Locate the cell with the specified text and output its (x, y) center coordinate. 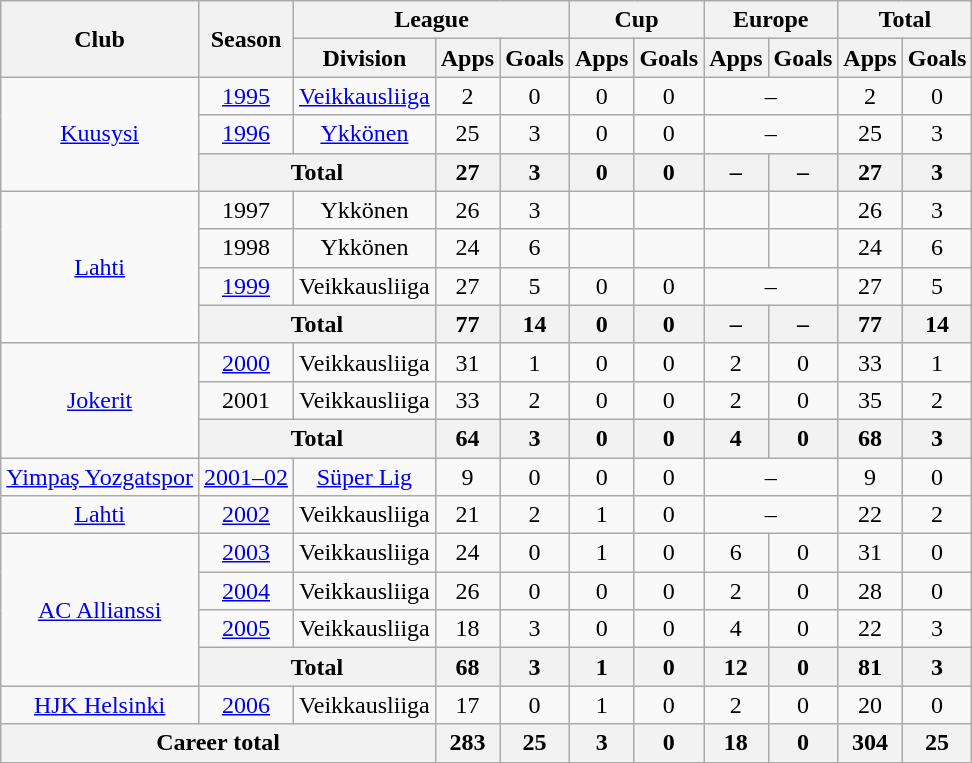
28 (870, 591)
Europe (771, 20)
1998 (246, 248)
HJK Helsinki (100, 705)
Yimpaş Yozgatspor (100, 477)
2001 (246, 400)
2002 (246, 515)
20 (870, 705)
283 (467, 743)
35 (870, 400)
Süper Lig (365, 477)
2001–02 (246, 477)
AC Allianssi (100, 610)
2003 (246, 553)
Kuusysi (100, 134)
Club (100, 39)
Jokerit (100, 400)
81 (870, 667)
1997 (246, 210)
64 (467, 438)
Division (365, 58)
2005 (246, 629)
Season (246, 39)
Cup (636, 20)
1999 (246, 286)
304 (870, 743)
2004 (246, 591)
1996 (246, 134)
2000 (246, 362)
League (432, 20)
2006 (246, 705)
12 (736, 667)
1995 (246, 96)
17 (467, 705)
Career total (218, 743)
21 (467, 515)
